Return [x, y] of the center of cell containing provided text 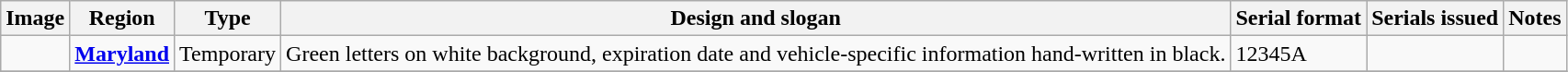
Temporary [228, 54]
Notes [1535, 18]
Region [122, 18]
Maryland [122, 54]
Design and slogan [756, 18]
Type [228, 18]
Green letters on white background, expiration date and vehicle-specific information hand-written in black. [756, 54]
Serials issued [1436, 18]
Image [35, 18]
12345A [1299, 54]
Serial format [1299, 18]
